Capture the cell that displays the provided text and extract its (x, y) central coordinate. 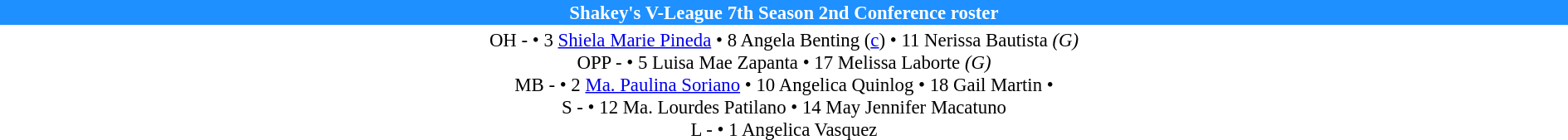
Shakey's V-League 7th Season 2nd Conference roster (784, 12)
